Detect which cell encompasses the target text, then output its [X, Y] center coordinate. 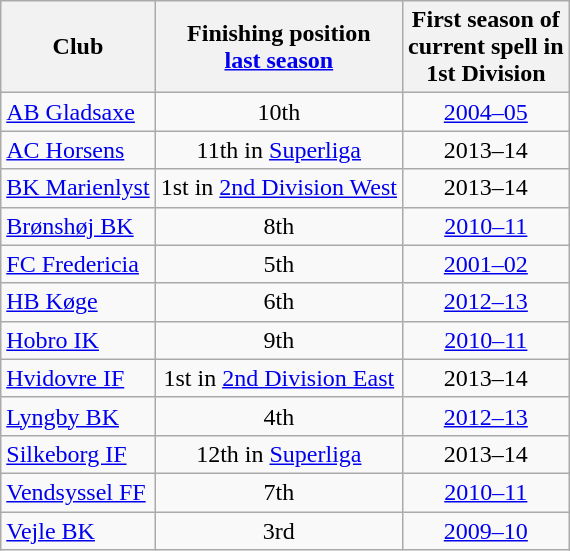
Hobro IK [78, 340]
AB Gladsaxe [78, 112]
3rd [278, 531]
Hvidovre IF [78, 378]
8th [278, 226]
2001–02 [486, 264]
Vejle BK [78, 531]
FC Fredericia [78, 264]
1st in 2nd Division East [278, 378]
2009–10 [486, 531]
HB Køge [78, 302]
6th [278, 302]
5th [278, 264]
1st in 2nd Division West [278, 188]
4th [278, 416]
AC Horsens [78, 150]
Silkeborg IF [78, 454]
Lyngby BK [78, 416]
9th [278, 340]
Brønshøj BK [78, 226]
2004–05 [486, 112]
First season ofcurrent spell in1st Division [486, 47]
10th [278, 112]
12th in Superliga [278, 454]
Finishing positionlast season [278, 47]
Club [78, 47]
7th [278, 492]
BK Marienlyst [78, 188]
Vendsyssel FF [78, 492]
11th in Superliga [278, 150]
